Identify which cell holds the provided text, then report its (x, y) central coordinate. 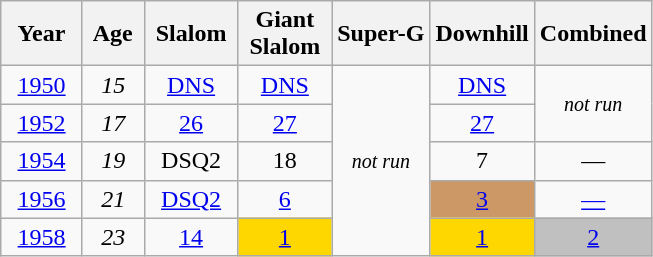
Combined (593, 34)
Giant Slalom (285, 34)
Slalom (191, 34)
Super-G (381, 34)
1950 (42, 85)
26 (191, 123)
14 (191, 237)
Year (42, 34)
18 (285, 161)
1956 (42, 199)
1958 (42, 237)
19 (113, 161)
2 (593, 237)
15 (113, 85)
6 (285, 199)
17 (113, 123)
23 (113, 237)
Downhill (482, 34)
7 (482, 161)
21 (113, 199)
Age (113, 34)
3 (482, 199)
1954 (42, 161)
1952 (42, 123)
